Pinpoint the cell where the given text exists, returning its [X, Y] midpoint coordinate. 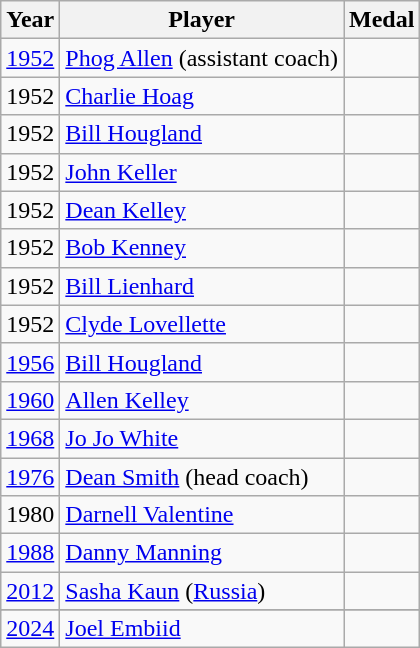
1980 [30, 515]
Darnell Valentine [202, 515]
1956 [30, 362]
1976 [30, 477]
Danny Manning [202, 553]
Dean Smith (head coach) [202, 477]
1988 [30, 553]
Phog Allen (assistant coach) [202, 58]
1960 [30, 400]
Player [202, 20]
1968 [30, 438]
Clyde Lovellette [202, 324]
Allen Kelley [202, 400]
Sasha Kaun (Russia) [202, 591]
Year [30, 20]
2024 [30, 629]
2012 [30, 591]
Medal [382, 20]
Bob Kenney [202, 248]
Bill Lienhard [202, 286]
Joel Embiid [202, 629]
Dean Kelley [202, 210]
Charlie Hoag [202, 96]
Jo Jo White [202, 438]
John Keller [202, 172]
